Search for the cell housing the specified text and yield its [X, Y] center coordinate. 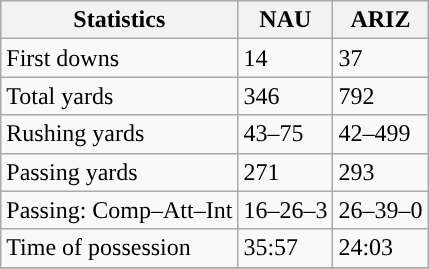
346 [286, 96]
Passing: Comp–Att–Int [120, 210]
Total yards [120, 96]
Time of possession [120, 248]
42–499 [380, 134]
35:57 [286, 248]
Statistics [120, 20]
43–75 [286, 134]
26–39–0 [380, 210]
ARIZ [380, 20]
NAU [286, 20]
First downs [120, 58]
16–26–3 [286, 210]
271 [286, 172]
Passing yards [120, 172]
24:03 [380, 248]
14 [286, 58]
792 [380, 96]
293 [380, 172]
Rushing yards [120, 134]
37 [380, 58]
